Determine the (X, Y) coordinate at the center of the cell enclosing the given text.  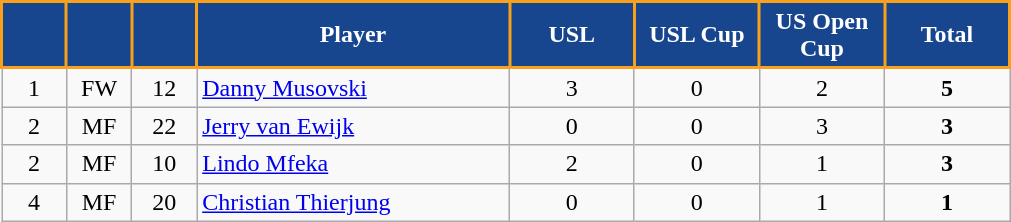
Danny Musovski (354, 88)
22 (164, 126)
10 (164, 164)
Jerry van Ewijk (354, 126)
USL (572, 36)
12 (164, 88)
5 (946, 88)
Christian Thierjung (354, 202)
Total (946, 36)
USL Cup (696, 36)
US Open Cup (822, 36)
FW (100, 88)
20 (164, 202)
Lindo Mfeka (354, 164)
4 (34, 202)
Player (354, 36)
